For the text-containing cell, return its midpoint in [x, y] coordinate format. 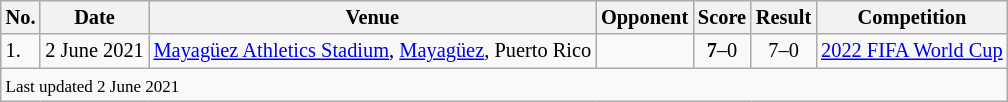
1. [21, 51]
Competition [912, 17]
Last updated 2 June 2021 [504, 85]
No. [21, 17]
Result [784, 17]
2022 FIFA World Cup [912, 51]
Score [722, 17]
Mayagüez Athletics Stadium, Mayagüez, Puerto Rico [372, 51]
Date [94, 17]
Opponent [644, 17]
2 June 2021 [94, 51]
Venue [372, 17]
